Search for the cell housing the specified text and yield its (X, Y) center coordinate. 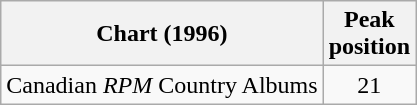
Peakposition (369, 34)
21 (369, 85)
Chart (1996) (162, 34)
Canadian RPM Country Albums (162, 85)
